Search for the cell housing the specified text and yield its (x, y) center coordinate. 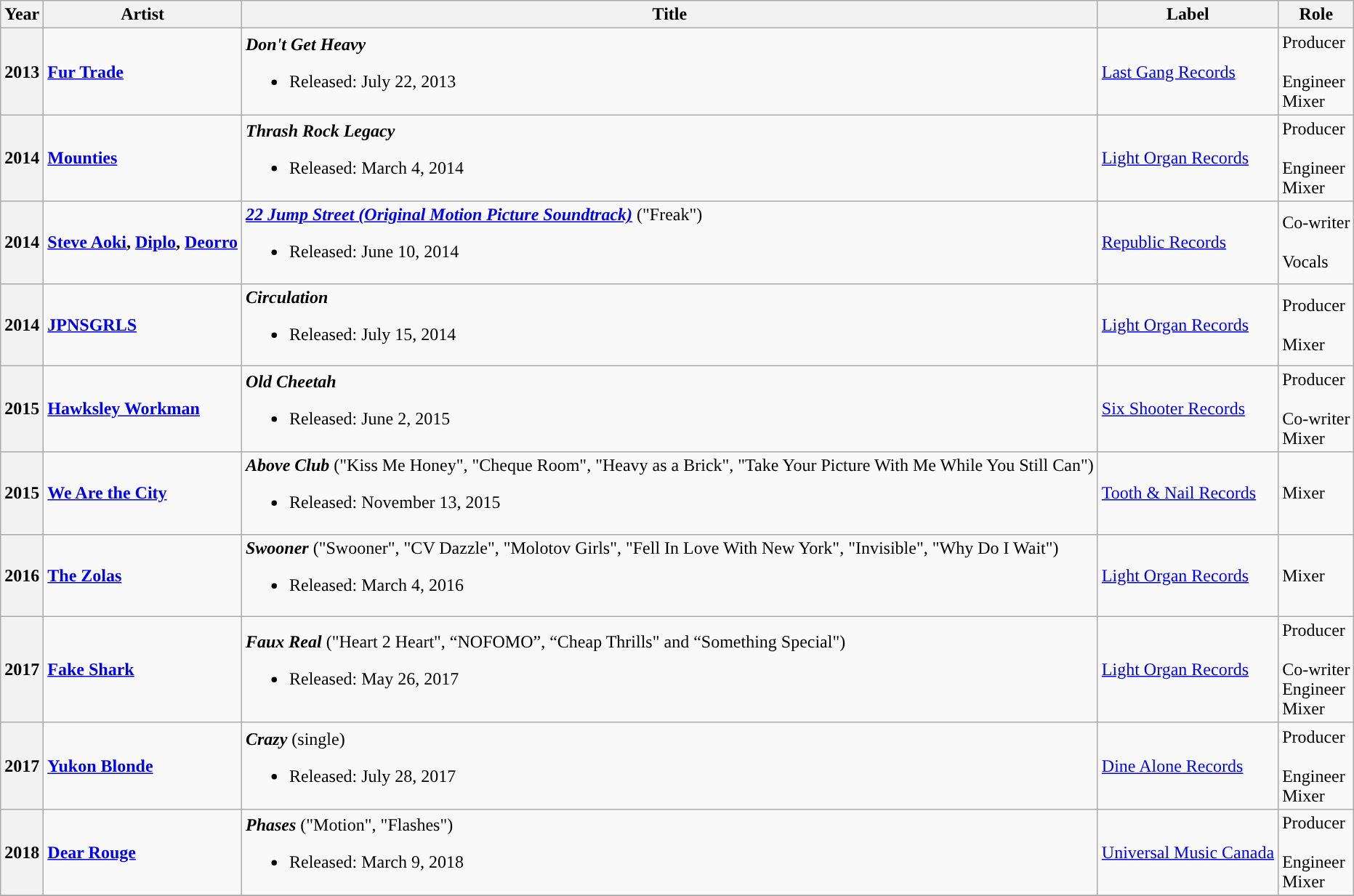
Dear Rouge (142, 852)
Dine Alone Records (1188, 766)
ProducerCo-writer Mixer (1316, 408)
JPNSGRLS (142, 324)
ProducerCo-writer Engineer Mixer (1316, 669)
Crazy (single)Released: July 28, 2017 (669, 766)
Don't Get HeavyReleased: July 22, 2013 (669, 71)
Faux Real ("Heart 2 Heart", “NOFOMO”, “Cheap Thrills" and “Something Special")Released: May 26, 2017 (669, 669)
Republic Records (1188, 243)
Phases ("Motion", "Flashes")Released: March 9, 2018 (669, 852)
The Zolas (142, 576)
Universal Music Canada (1188, 852)
Old CheetahReleased: June 2, 2015 (669, 408)
Swooner ("Swooner", "CV Dazzle", "Molotov Girls", "Fell In Love With New York", "Invisible", "Why Do I Wait")Released: March 4, 2016 (669, 576)
Role (1316, 15)
Six Shooter Records (1188, 408)
2016 (22, 576)
Mounties (142, 158)
Thrash Rock LegacyReleased: March 4, 2014 (669, 158)
Fur Trade (142, 71)
22 Jump Street (Original Motion Picture Soundtrack) ("Freak")Released: June 10, 2014 (669, 243)
Yukon Blonde (142, 766)
CirculationReleased: July 15, 2014 (669, 324)
Hawksley Workman (142, 408)
Artist (142, 15)
Year (22, 15)
Above Club ("Kiss Me Honey", "Cheque Room", "Heavy as a Brick", "Take Your Picture With Me While You Still Can")Released: November 13, 2015 (669, 493)
Steve Aoki, Diplo, Deorro (142, 243)
2013 (22, 71)
Title (669, 15)
Fake Shark (142, 669)
Co-writerVocals (1316, 243)
ProducerMixer (1316, 324)
We Are the City (142, 493)
Tooth & Nail Records (1188, 493)
Label (1188, 15)
Last Gang Records (1188, 71)
2018 (22, 852)
